For the text-containing cell, return its midpoint in (x, y) coordinate format. 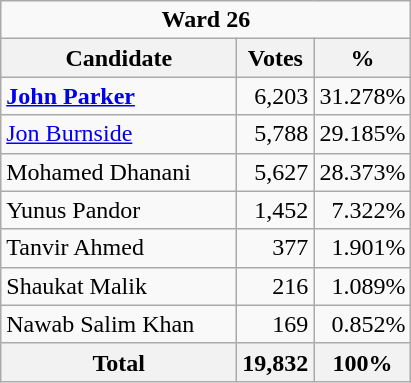
31.278% (362, 96)
Yunus Pandor (119, 210)
1.089% (362, 286)
Tanvir Ahmed (119, 248)
Votes (276, 58)
Ward 26 (206, 20)
5,627 (276, 172)
6,203 (276, 96)
Nawab Salim Khan (119, 324)
377 (276, 248)
1.901% (362, 248)
Jon Burnside (119, 134)
100% (362, 362)
John Parker (119, 96)
5,788 (276, 134)
Total (119, 362)
7.322% (362, 210)
1,452 (276, 210)
28.373% (362, 172)
Candidate (119, 58)
29.185% (362, 134)
0.852% (362, 324)
Mohamed Dhanani (119, 172)
19,832 (276, 362)
Shaukat Malik (119, 286)
169 (276, 324)
% (362, 58)
216 (276, 286)
